Identify which cell holds the provided text, then report its [X, Y] central coordinate. 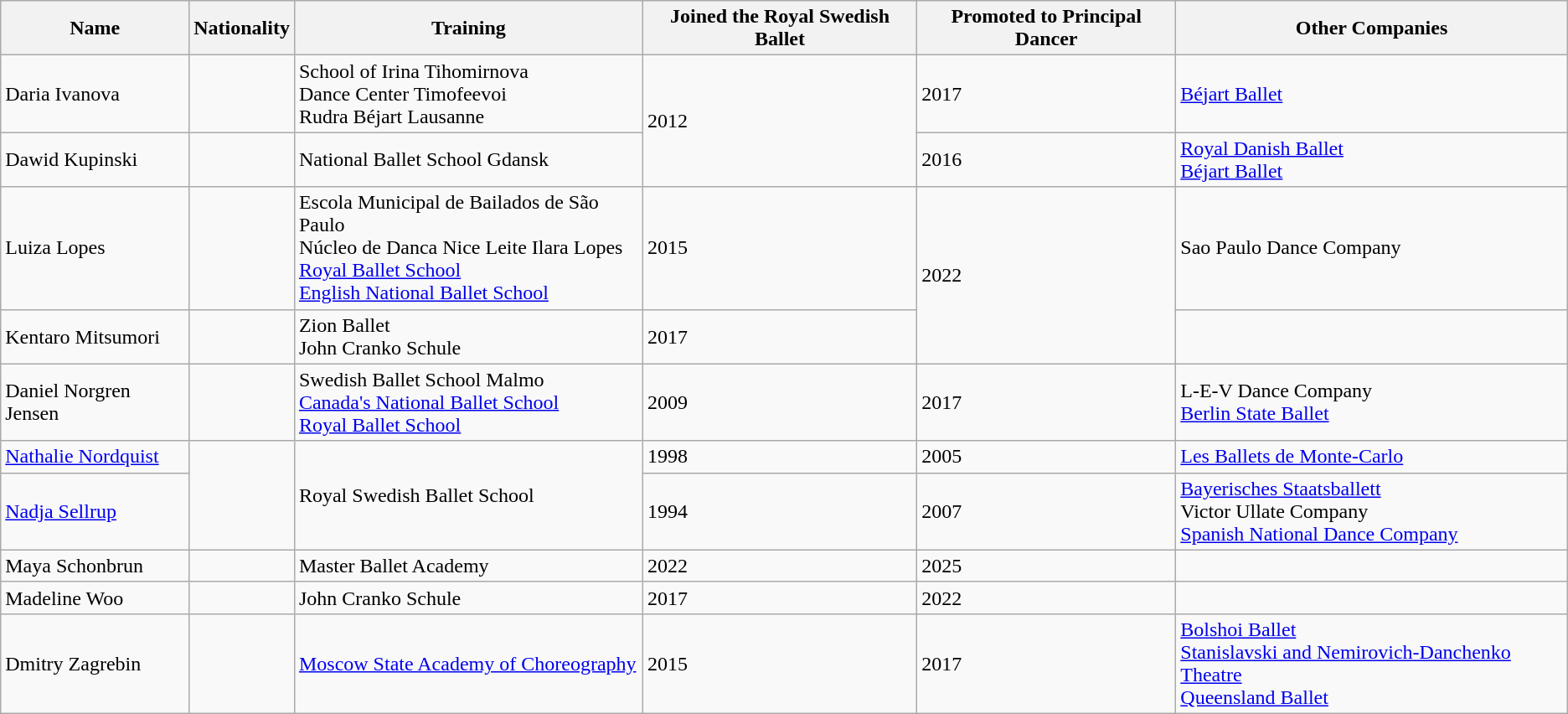
Royal Danish BalletBéjart Ballet [1372, 159]
Nadja Sellrup [95, 511]
Daniel Norgren Jensen [95, 402]
Bayerisches StaatsballettVictor Ullate CompanySpanish National Dance Company [1372, 511]
Dawid Kupinski [95, 159]
2025 [1047, 566]
Kentaro Mitsumori [95, 337]
2007 [1047, 511]
Bolshoi BalletStanislavski and Nemirovich-Danchenko TheatreQueensland Ballet [1372, 664]
Luiza Lopes [95, 248]
Training [468, 28]
2016 [1047, 159]
National Ballet School Gdansk [468, 159]
Béjart Ballet [1372, 94]
Les Ballets de Monte-Carlo [1372, 457]
1998 [779, 457]
Madeline Woo [95, 598]
2012 [779, 121]
Nationality [242, 28]
Daria Ivanova [95, 94]
Other Companies [1372, 28]
2005 [1047, 457]
2009 [779, 402]
Sao Paulo Dance Company [1372, 248]
Joined the Royal Swedish Ballet [779, 28]
Zion BalletJohn Cranko Schule [468, 337]
Royal Swedish Ballet School [468, 495]
School of Irina TihomirnovaDance Center TimofeevoiRudra Béjart Lausanne [468, 94]
Nathalie Nordquist [95, 457]
1994 [779, 511]
Dmitry Zagrebin [95, 664]
Swedish Ballet School MalmoCanada's National Ballet SchoolRoyal Ballet School [468, 402]
Moscow State Academy of Choreography [468, 664]
Name [95, 28]
L-E-V Dance CompanyBerlin State Ballet [1372, 402]
Escola Municipal de Bailados de São PauloNúcleo de Danca Nice Leite Ilara LopesRoyal Ballet SchoolEnglish National Ballet School [468, 248]
Maya Schonbrun [95, 566]
Promoted to Principal Dancer [1047, 28]
John Cranko Schule [468, 598]
Master Ballet Academy [468, 566]
